Extract the [X, Y] coordinate from the center of the cell holding the provided text.  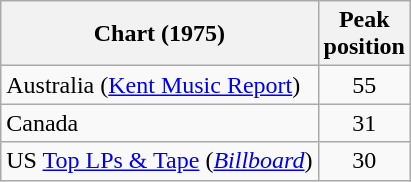
Canada [160, 123]
Peak position [364, 34]
30 [364, 161]
31 [364, 123]
55 [364, 85]
Australia (Kent Music Report) [160, 85]
Chart (1975) [160, 34]
US Top LPs & Tape (Billboard) [160, 161]
